Extract the [x, y] coordinate from the center of the cell holding the provided text.  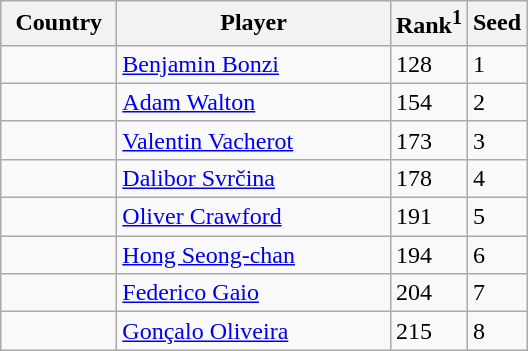
4 [496, 178]
8 [496, 331]
194 [428, 255]
Seed [496, 24]
Valentin Vacherot [254, 140]
Gonçalo Oliveira [254, 331]
191 [428, 217]
Adam Walton [254, 102]
204 [428, 293]
3 [496, 140]
Country [59, 24]
1 [496, 64]
6 [496, 255]
Benjamin Bonzi [254, 64]
2 [496, 102]
7 [496, 293]
128 [428, 64]
178 [428, 178]
215 [428, 331]
Rank1 [428, 24]
154 [428, 102]
Federico Gaio [254, 293]
Player [254, 24]
Dalibor Svrčina [254, 178]
Oliver Crawford [254, 217]
173 [428, 140]
5 [496, 217]
Hong Seong-chan [254, 255]
